Return (X, Y) of the center of cell containing provided text 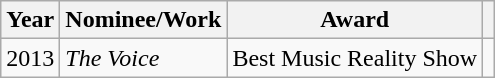
Year (30, 20)
2013 (30, 58)
Award (355, 20)
The Voice (144, 58)
Nominee/Work (144, 20)
Best Music Reality Show (355, 58)
